For the text-containing cell, return its midpoint in (X, Y) coordinate format. 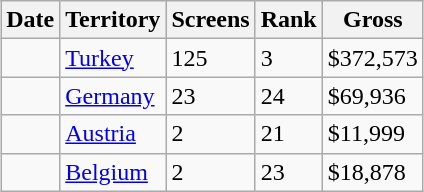
$372,573 (372, 58)
$11,999 (372, 134)
Austria (113, 134)
24 (288, 96)
Rank (288, 20)
Gross (372, 20)
$69,936 (372, 96)
Territory (113, 20)
$18,878 (372, 172)
Date (30, 20)
3 (288, 58)
Belgium (113, 172)
Turkey (113, 58)
21 (288, 134)
Screens (210, 20)
Germany (113, 96)
125 (210, 58)
